Pinpoint the cell where the given text exists, returning its (x, y) midpoint coordinate. 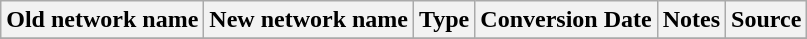
Old network name (102, 20)
Type (444, 20)
Source (766, 20)
Conversion Date (566, 20)
New network name (309, 20)
Notes (691, 20)
